Extract the [X, Y] coordinate from the center of the cell holding the provided text.  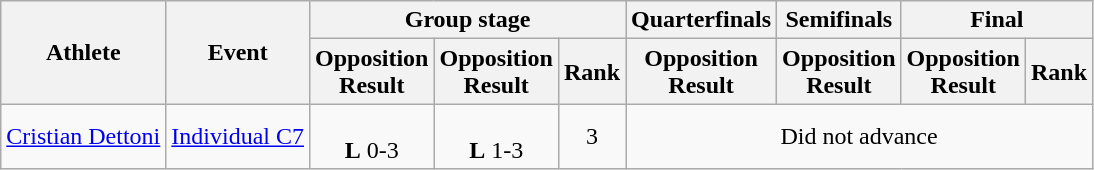
Quarterfinals [702, 20]
Individual C7 [238, 136]
3 [592, 136]
L 1-3 [496, 136]
Final [997, 20]
Group stage [468, 20]
Athlete [84, 52]
Semifinals [839, 20]
Did not advance [860, 136]
Event [238, 52]
L 0-3 [372, 136]
Cristian Dettoni [84, 136]
